From the cell containing the given text, extract its center point as (x, y) coordinate. 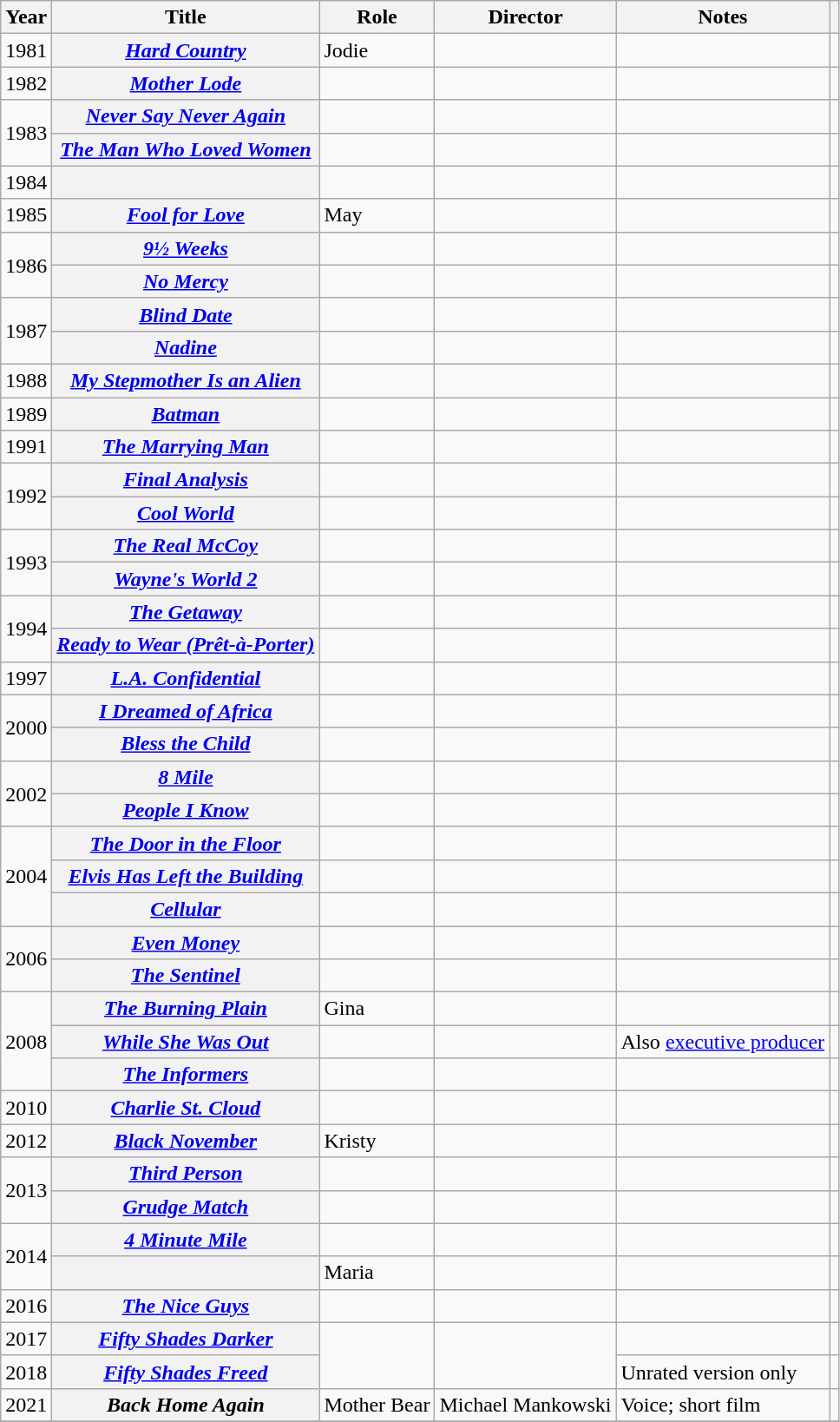
Grudge Match (186, 1207)
1982 (26, 83)
8 Mile (186, 777)
2004 (26, 876)
Fifty Shades Freed (186, 1372)
People I Know (186, 810)
Year (26, 17)
Mother Lode (186, 83)
L.A. Confidential (186, 678)
Michael Mankowski (526, 1405)
1994 (26, 629)
2002 (26, 793)
2010 (26, 1108)
Never Say Never Again (186, 116)
The Getaway (186, 612)
2008 (26, 1042)
Final Analysis (186, 480)
Voice; short film (723, 1405)
2013 (26, 1190)
Unrated version only (723, 1372)
2017 (26, 1339)
2012 (26, 1141)
Black November (186, 1141)
Also executive producer (723, 1042)
Jodie (377, 50)
Charlie St. Cloud (186, 1108)
No Mercy (186, 281)
1983 (26, 133)
May (377, 215)
1989 (26, 414)
1992 (26, 497)
Even Money (186, 942)
Title (186, 17)
1991 (26, 447)
2018 (26, 1372)
The Marrying Man (186, 447)
1984 (26, 182)
Notes (723, 17)
Mother Bear (377, 1405)
Blind Date (186, 314)
Kristy (377, 1141)
Director (526, 17)
The Nice Guys (186, 1306)
Batman (186, 414)
1986 (26, 265)
2021 (26, 1405)
Role (377, 17)
9½ Weeks (186, 248)
Hard Country (186, 50)
The Real McCoy (186, 546)
Cool World (186, 513)
2006 (26, 958)
1988 (26, 380)
The Man Who Loved Women (186, 149)
2016 (26, 1306)
1987 (26, 331)
Fool for Love (186, 215)
The Informers (186, 1075)
Wayne's World 2 (186, 579)
Nadine (186, 347)
1981 (26, 50)
Back Home Again (186, 1405)
Ready to Wear (Prêt-à-Porter) (186, 645)
Cellular (186, 909)
2014 (26, 1256)
I Dreamed of Africa (186, 711)
4 Minute Mile (186, 1240)
Gina (377, 1009)
My Stepmother Is an Alien (186, 380)
Maria (377, 1273)
1985 (26, 215)
Bless the Child (186, 744)
1993 (26, 563)
Elvis Has Left the Building (186, 876)
Third Person (186, 1174)
The Sentinel (186, 976)
The Burning Plain (186, 1009)
2000 (26, 727)
Fifty Shades Darker (186, 1339)
The Door in the Floor (186, 843)
1997 (26, 678)
While She Was Out (186, 1042)
